Determine the [x, y] coordinate at the center of the cell enclosing the given text.  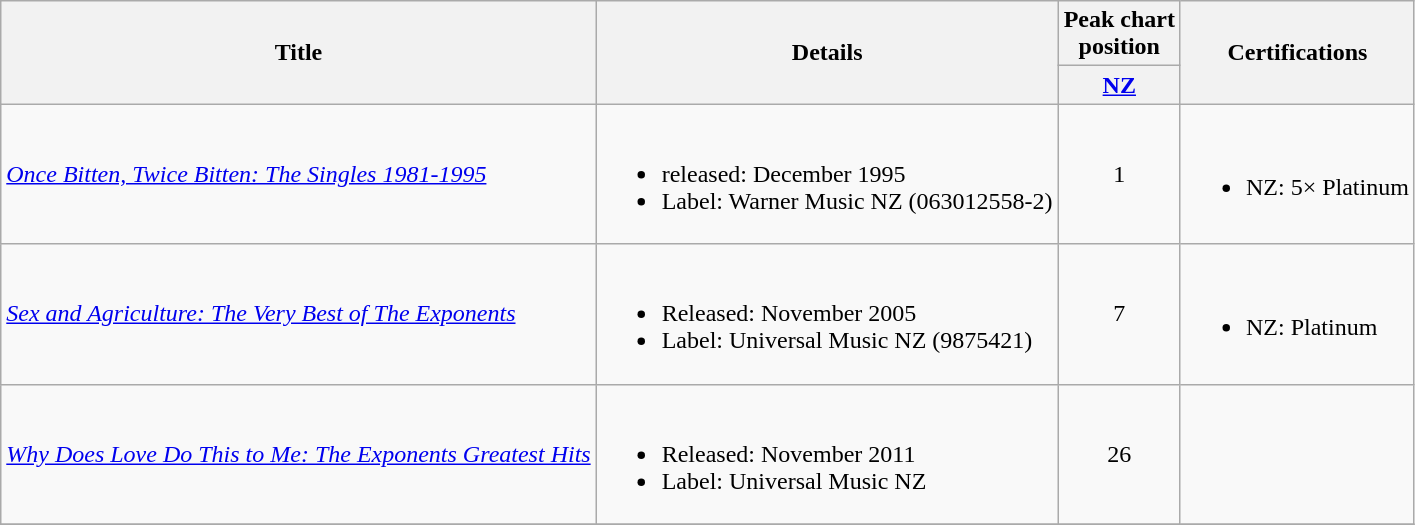
Sex and Agriculture: The Very Best of The Exponents [298, 314]
NZ: Platinum [1297, 314]
Peak chartposition [1119, 34]
Once Bitten, Twice Bitten: The Singles 1981-1995 [298, 174]
Why Does Love Do This to Me: The Exponents Greatest Hits [298, 454]
7 [1119, 314]
released: December 1995Label: Warner Music NZ (063012558-2) [827, 174]
Details [827, 52]
Certifications [1297, 52]
Released: November 2011Label: Universal Music NZ [827, 454]
NZ: 5× Platinum [1297, 174]
1 [1119, 174]
NZ [1119, 85]
Title [298, 52]
Released: November 2005Label: Universal Music NZ (9875421) [827, 314]
26 [1119, 454]
